Pinpoint the cell where the given text exists, returning its (x, y) midpoint coordinate. 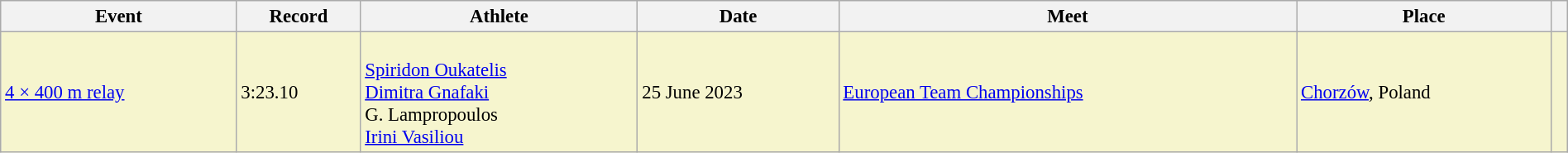
Record (299, 17)
Athlete (500, 17)
Spiridon OukatelisDimitra GnafakiG. LampropoulosIrini Vasiliou (500, 93)
Event (119, 17)
European Team Championships (1068, 93)
4 × 400 m relay (119, 93)
3:23.10 (299, 93)
Date (738, 17)
Chorzów, Poland (1424, 93)
25 June 2023 (738, 93)
Place (1424, 17)
Meet (1068, 17)
